Find where the given text appears and provide that cell's center as (X, Y) coordinate. 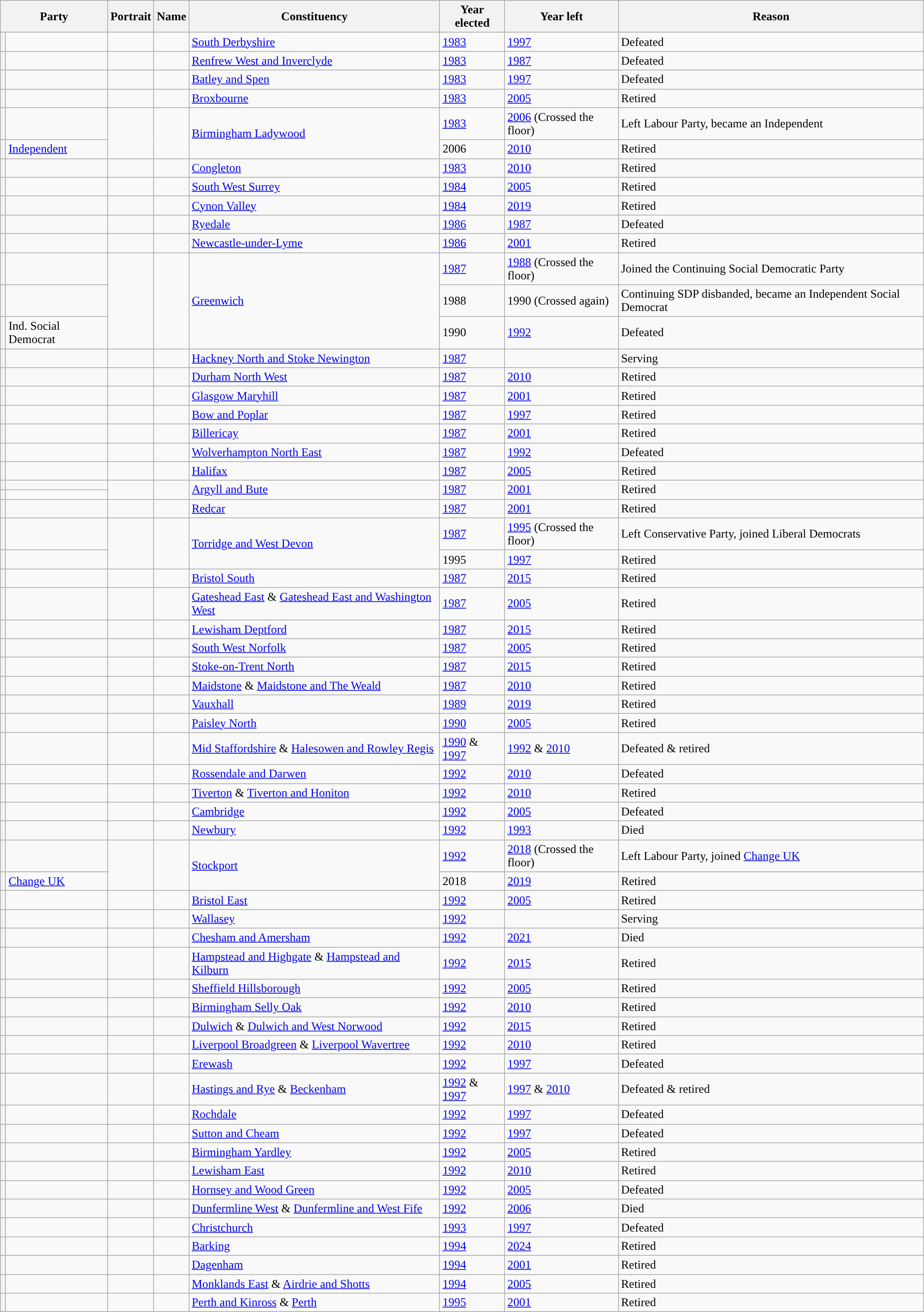
Torridge and West Devon (314, 543)
Bristol South (314, 578)
1990 (Crossed again) (562, 301)
Redcar (314, 508)
Left Conservative Party, joined Liberal Democrats (771, 534)
Glasgow Maryhill (314, 396)
Argyll and Bute (314, 490)
Ryedale (314, 224)
Year elected (472, 17)
1988 (Crossed the floor) (562, 269)
Bristol East (314, 900)
Bow and Poplar (314, 415)
1990 & 1997 (472, 748)
Party (54, 17)
Mid Staffordshire & Halesowen and Rowley Regis (314, 748)
2021 (562, 937)
Stockport (314, 865)
Reason (771, 17)
Chesham and Amersham (314, 937)
Lewisham Deptford (314, 629)
South West Norfolk (314, 648)
Perth and Kinross & Perth (314, 1303)
Name (172, 17)
Paisley North (314, 723)
Congleton (314, 168)
1997 & 2010 (562, 1089)
2018 (Crossed the floor) (562, 856)
2024 (562, 1246)
Continuing SDP disbanded, became an Independent Social Democrat (771, 301)
South West Surrey (314, 187)
Independent (57, 149)
Ind. Social Democrat (57, 333)
Maidstone & Maidstone and The Weald (314, 686)
Dunfermline West & Dunfermline and West Fife (314, 1208)
Year left (562, 17)
Halifax (314, 471)
South Derbyshire (314, 42)
Stoke-on-Trent North (314, 667)
Joined the Continuing Social Democratic Party (771, 269)
Lewisham East (314, 1171)
Constituency (314, 17)
Liverpool Broadgreen & Liverpool Wavertree (314, 1045)
Sutton and Cheam (314, 1133)
Monklands East & Airdrie and Shotts (314, 1284)
Birmingham Selly Oak (314, 1007)
Billericay (314, 433)
Barking (314, 1246)
Wolverhampton North East (314, 452)
Sheffield Hillsborough (314, 989)
1995 (Crossed the floor) (562, 534)
Newcastle-under-Lyme (314, 243)
Christchurch (314, 1227)
Gateshead East & Gateshead East and Washington West (314, 603)
Dulwich & Dulwich and West Norwood (314, 1026)
Portrait (131, 17)
Birmingham Ladywood (314, 133)
Left Labour Party, joined Change UK (771, 856)
Wallasey (314, 919)
Cynon Valley (314, 205)
Newbury (314, 830)
Vauxhall (314, 704)
Hampstead and Highgate & Hampstead and Kilburn (314, 963)
Renfrew West and Inverclyde (314, 61)
Erewash (314, 1064)
2018 (472, 881)
Greenwich (314, 301)
1989 (472, 704)
Dagenham (314, 1265)
Hackney North and Stoke Newington (314, 358)
Left Labour Party, became an Independent (771, 123)
Batley and Spen (314, 79)
Birmingham Yardley (314, 1152)
Change UK (57, 881)
Durham North West (314, 377)
1992 & 1997 (472, 1089)
Cambridge (314, 811)
1992 & 2010 (562, 748)
Broxbourne (314, 98)
Rochdale (314, 1115)
1988 (472, 301)
Hastings and Rye & Beckenham (314, 1089)
Tiverton & Tiverton and Honiton (314, 793)
Hornsey and Wood Green (314, 1190)
Rossendale and Darwen (314, 774)
2006 (Crossed the floor) (562, 123)
